Locate the cell with the specified text and output its (X, Y) center coordinate. 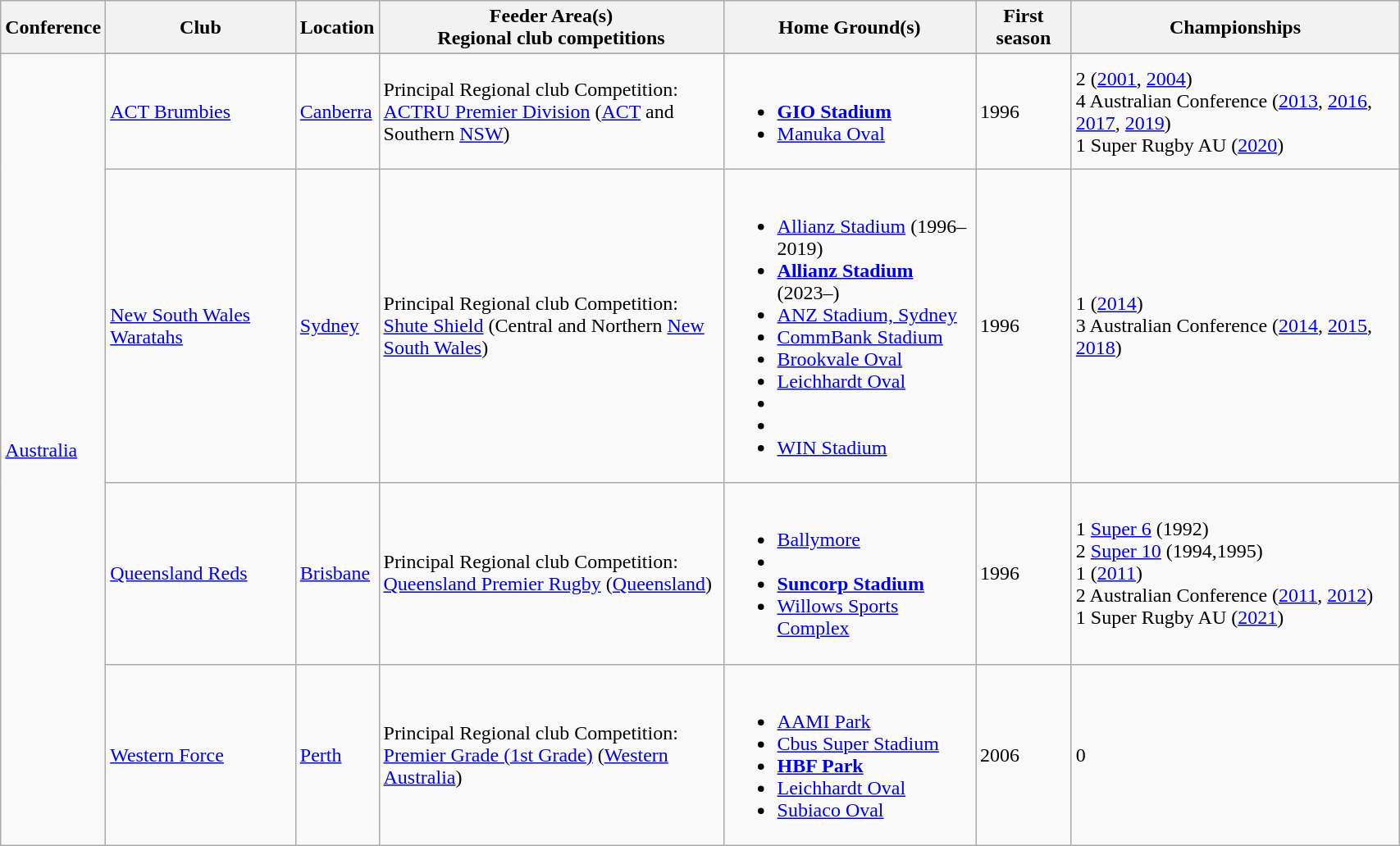
Canberra (337, 111)
Club (201, 28)
Conference (53, 28)
Brisbane (337, 574)
Western Force (201, 754)
Sydney (337, 326)
Principal Regional club Competition:Premier Grade (1st Grade) (Western Australia) (551, 754)
Australia (53, 449)
2006 (1024, 754)
2 (2001, 2004)4 Australian Conference (2013, 2016, 2017, 2019) 1 Super Rugby AU (2020) (1235, 111)
AAMI ParkCbus Super StadiumHBF ParkLeichhardt OvalSubiaco Oval (850, 754)
Perth (337, 754)
ACT Brumbies (201, 111)
Championships (1235, 28)
Allianz Stadium (1996–2019)Allianz Stadium (2023–)ANZ Stadium, SydneyCommBank StadiumBrookvale OvalLeichhardt OvalWIN Stadium (850, 326)
Queensland Reds (201, 574)
GIO StadiumManuka Oval (850, 111)
New South Wales Waratahs (201, 326)
Home Ground(s) (850, 28)
0 (1235, 754)
Principal Regional club Competition:ACTRU Premier Division (ACT and Southern NSW) (551, 111)
1 Super 6 (1992) 2 Super 10 (1994,1995)1 (2011)2 Australian Conference (2011, 2012) 1 Super Rugby AU (2021) (1235, 574)
Principal Regional club Competition:Queensland Premier Rugby (Queensland) (551, 574)
Feeder Area(s)Regional club competitions (551, 28)
First season (1024, 28)
BallymoreSuncorp StadiumWillows Sports Complex (850, 574)
Location (337, 28)
1 (2014)3 Australian Conference (2014, 2015, 2018) (1235, 326)
Principal Regional club Competition:Shute Shield (Central and Northern New South Wales) (551, 326)
